Return the [x, y] coordinate for the center point of the cell that contains the specified text.  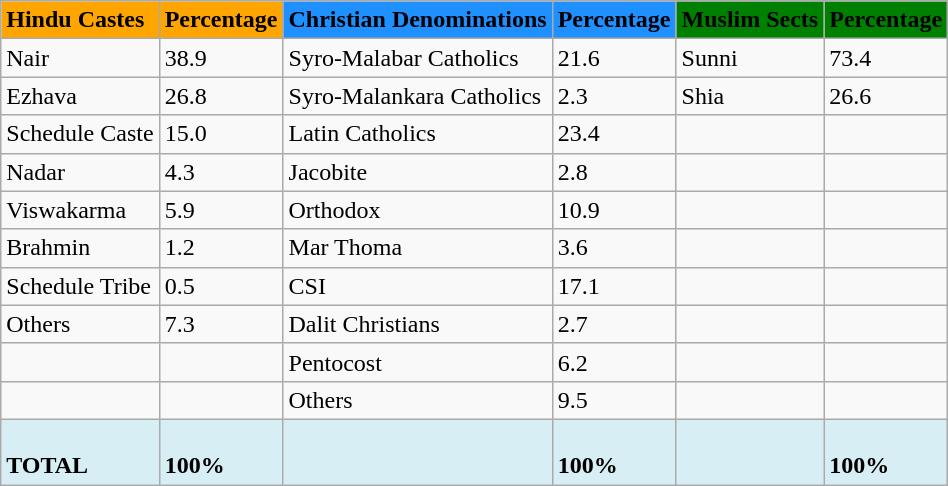
6.2 [614, 362]
Schedule Caste [80, 134]
Jacobite [418, 172]
Nair [80, 58]
Ezhava [80, 96]
2.8 [614, 172]
Latin Catholics [418, 134]
Schedule Tribe [80, 286]
0.5 [221, 286]
Syro-Malabar Catholics [418, 58]
5.9 [221, 210]
38.9 [221, 58]
9.5 [614, 400]
21.6 [614, 58]
Shia [750, 96]
Pentocost [418, 362]
Orthodox [418, 210]
Nadar [80, 172]
Mar Thoma [418, 248]
4.3 [221, 172]
Christian Denominations [418, 20]
2.3 [614, 96]
73.4 [886, 58]
Muslim Sects [750, 20]
3.6 [614, 248]
Syro-Malankara Catholics [418, 96]
7.3 [221, 324]
26.8 [221, 96]
Hindu Castes [80, 20]
26.6 [886, 96]
23.4 [614, 134]
Brahmin [80, 248]
TOTAL [80, 452]
Sunni [750, 58]
Viswakarma [80, 210]
1.2 [221, 248]
CSI [418, 286]
15.0 [221, 134]
2.7 [614, 324]
10.9 [614, 210]
Dalit Christians [418, 324]
17.1 [614, 286]
